Search for the cell housing the specified text and yield its [x, y] center coordinate. 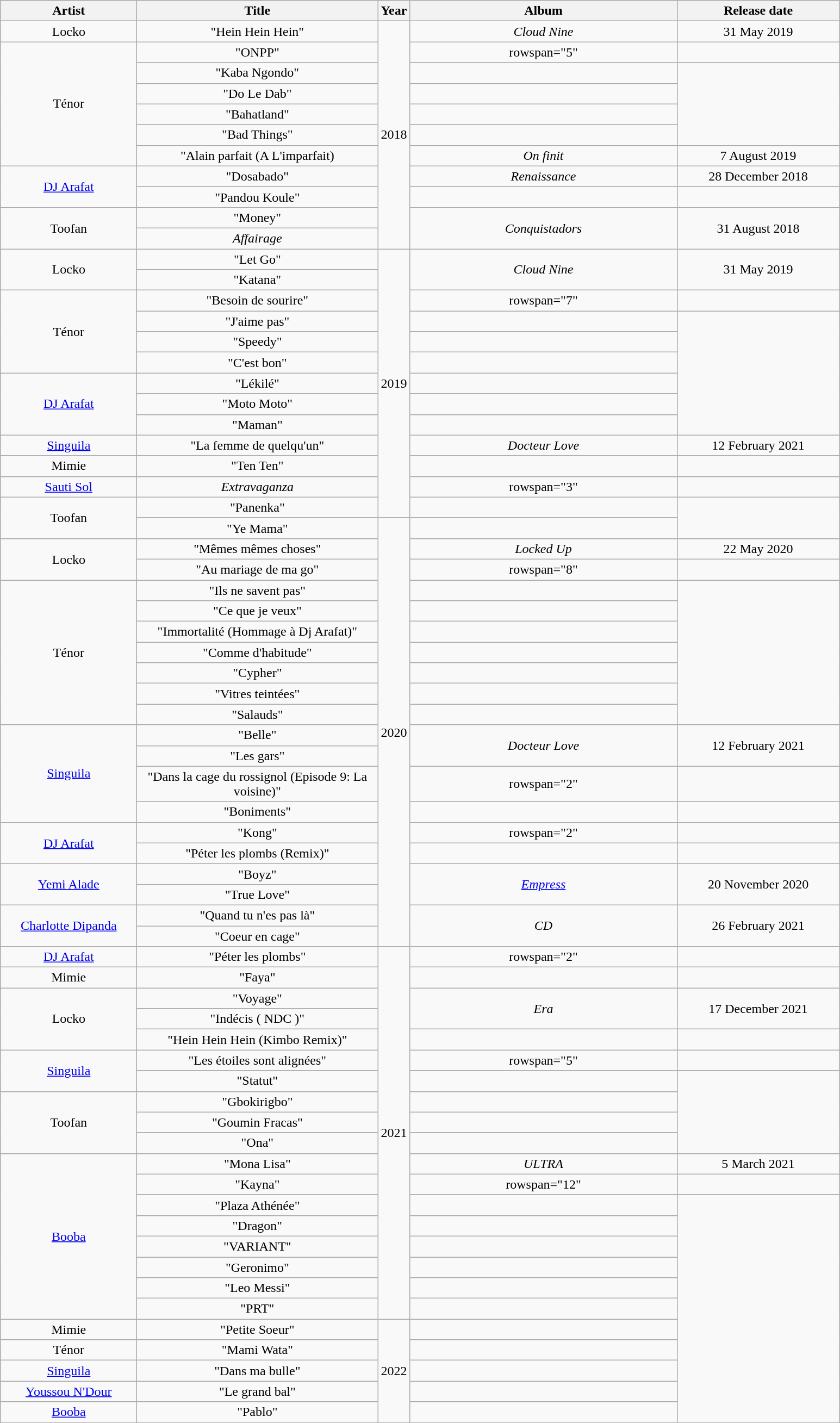
"Speedy" [258, 342]
Youssou N'Dour [69, 1391]
"PRT" [258, 1309]
"Péter les plombs" [258, 957]
"Mami Wata" [258, 1350]
"Statut" [258, 1081]
31 August 2018 [758, 228]
"Immortalité (Hommage à Dj Arafat)" [258, 632]
"Ils ne savent pas" [258, 590]
"Cypher" [258, 673]
Era [544, 1009]
"Katana" [258, 280]
"Alain parfait (A L'imparfait) [258, 156]
"Indécis ( NDC )" [258, 1019]
"Moto Moto" [258, 404]
2020 [394, 732]
Release date [758, 11]
"Hein Hein Hein" [258, 32]
"J'aime pas" [258, 321]
"Kong" [258, 832]
"Mêmes mêmes choses" [258, 549]
"Ce que je veux" [258, 611]
"Dans ma bulle" [258, 1371]
"Kayna" [258, 1184]
Conquistadors [544, 228]
22 May 2020 [758, 549]
"Coeur en cage" [258, 936]
"Au mariage de ma go" [258, 569]
Title [258, 11]
"Hein Hein Hein (Kimbo Remix)" [258, 1040]
"Péter les plombs (Remix)" [258, 853]
"Comme d'habitude" [258, 653]
2019 [394, 384]
"Vitres teintées" [258, 694]
"Salauds" [258, 714]
"Let Go" [258, 259]
"VARIANT" [258, 1246]
2022 [394, 1371]
5 March 2021 [758, 1164]
"Dosabado" [258, 176]
rowspan="12" [544, 1184]
Artist [69, 11]
7 August 2019 [758, 156]
"Petite Soeur" [258, 1329]
"Ten Ten" [258, 466]
"Dans la cage du rossignol (Episode 9: La voisine)" [258, 784]
20 November 2020 [758, 884]
"True Love" [258, 894]
Empress [544, 884]
Affairage [258, 238]
"Dragon" [258, 1226]
"La femme de quelqu'un" [258, 445]
"Boyz" [258, 874]
"Voyage" [258, 998]
"Geronimo" [258, 1267]
"Bad Things" [258, 135]
"Bahatland" [258, 114]
Album [544, 11]
"Mona Lisa" [258, 1164]
Sauti Sol [69, 487]
"Faya" [258, 978]
"Belle" [258, 735]
"Ye Mama" [258, 528]
"Goumin Fracas" [258, 1122]
17 December 2021 [758, 1009]
Charlotte Dipanda [69, 925]
Extravaganza [258, 487]
"C'est bon" [258, 363]
"ONPP" [258, 52]
"Leo Messi" [258, 1288]
"Do Le Dab" [258, 94]
2018 [394, 135]
Yemi Alade [69, 884]
"Panenka" [258, 507]
Locked Up [544, 549]
2021 [394, 1133]
rowspan="7" [544, 301]
"Les gars" [258, 756]
"Besoin de sourire" [258, 301]
"Kaba Ngondo" [258, 73]
"Quand tu n'es pas là" [258, 915]
"Le grand bal" [258, 1391]
Renaissance [544, 176]
"Lékilé" [258, 383]
"Plaza Athénée" [258, 1205]
"Pandou Koule" [258, 197]
"Money" [258, 218]
"Boniments" [258, 812]
"Pablo" [258, 1412]
rowspan="3" [544, 487]
ULTRA [544, 1164]
Year [394, 11]
26 February 2021 [758, 925]
"Les étoiles sont alignées" [258, 1060]
rowspan="8" [544, 569]
On finit [544, 156]
"Gbokirigbo" [258, 1102]
28 December 2018 [758, 176]
"Ona" [258, 1143]
CD [544, 925]
"Maman" [258, 425]
